Scan for the cell matching the given text and deliver its [x, y] coordinate at center. 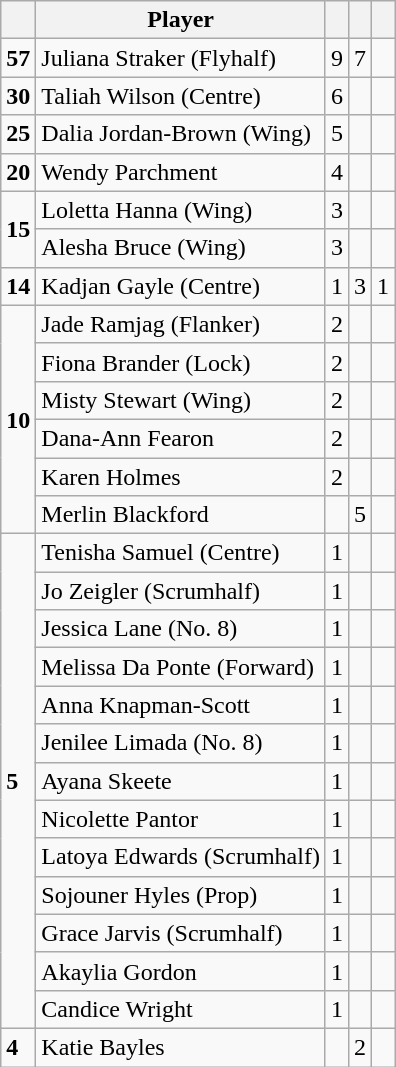
Sojouner Hyles (Prop) [181, 895]
Juliana Straker (Flyhalf) [181, 58]
Player [181, 20]
10 [18, 419]
Merlin Blackford [181, 515]
Ayana Skeete [181, 781]
Latoya Edwards (Scrumhalf) [181, 857]
25 [18, 134]
57 [18, 58]
Jessica Lane (No. 8) [181, 629]
Jo Zeigler (Scrumhalf) [181, 591]
Katie Bayles [181, 1047]
Dalia Jordan-Brown (Wing) [181, 134]
Melissa Da Ponte (Forward) [181, 667]
Tenisha Samuel (Centre) [181, 553]
Alesha Bruce (Wing) [181, 248]
Karen Holmes [181, 477]
15 [18, 229]
7 [360, 58]
Kadjan Gayle (Centre) [181, 286]
Jenilee Limada (No. 8) [181, 743]
20 [18, 172]
Akaylia Gordon [181, 971]
Grace Jarvis (Scrumhalf) [181, 933]
14 [18, 286]
6 [336, 96]
Dana-Ann Fearon [181, 438]
Candice Wright [181, 1009]
30 [18, 96]
Fiona Brander (Lock) [181, 362]
Wendy Parchment [181, 172]
Loletta Hanna (Wing) [181, 210]
Nicolette Pantor [181, 819]
Taliah Wilson (Centre) [181, 96]
9 [336, 58]
Misty Stewart (Wing) [181, 400]
Anna Knapman-Scott [181, 705]
Jade Ramjag (Flanker) [181, 324]
